Capture the cell that displays the provided text and extract its (X, Y) central coordinate. 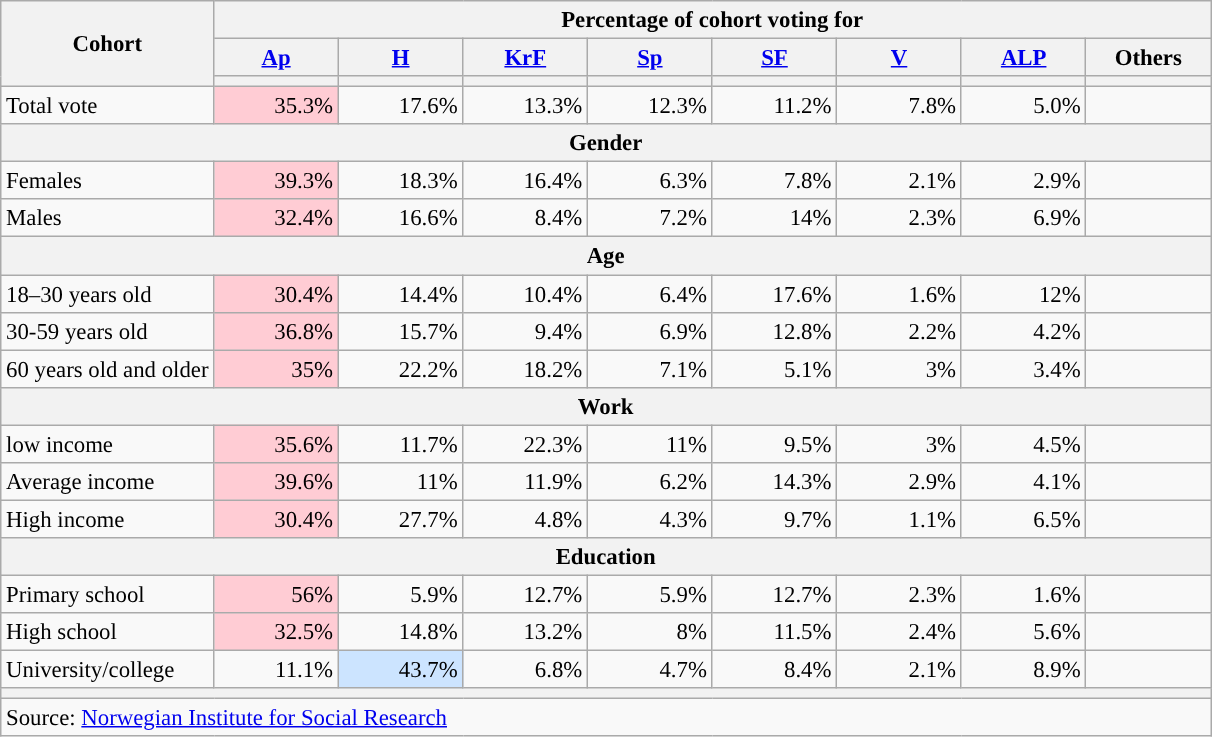
Females (108, 181)
V (900, 58)
6.8% (526, 670)
low income (108, 444)
6.5% (1024, 519)
9.4% (526, 331)
43.7% (400, 670)
High school (108, 632)
Source: Norwegian Institute for Social Research (606, 718)
14.3% (774, 482)
High income (108, 519)
4.5% (1024, 444)
18.3% (400, 181)
5.6% (1024, 632)
Cohort (108, 44)
Age (606, 256)
3.4% (1024, 369)
Ap (276, 58)
16.6% (400, 219)
35% (276, 369)
4.3% (650, 519)
14.8% (400, 632)
4.1% (1024, 482)
7.2% (650, 219)
27.7% (400, 519)
14.4% (400, 294)
39.3% (276, 181)
11.1% (276, 670)
56% (276, 594)
12.8% (774, 331)
Males (108, 219)
Education (606, 557)
8.9% (1024, 670)
39.6% (276, 482)
5.1% (774, 369)
2.2% (900, 331)
22.3% (526, 444)
Sp (650, 58)
Primary school (108, 594)
32.5% (276, 632)
12% (1024, 294)
35.6% (276, 444)
11.5% (774, 632)
7.1% (650, 369)
18–30 years old (108, 294)
ALP (1024, 58)
9.5% (774, 444)
Total vote (108, 106)
36.8% (276, 331)
14% (774, 219)
Average income (108, 482)
6.3% (650, 181)
SF (774, 58)
6.4% (650, 294)
11.7% (400, 444)
Percentage of cohort voting for (712, 20)
16.4% (526, 181)
10.4% (526, 294)
2.4% (900, 632)
30-59 years old (108, 331)
4.7% (650, 670)
University/college (108, 670)
Work (606, 406)
8% (650, 632)
KrF (526, 58)
11.9% (526, 482)
18.2% (526, 369)
13.2% (526, 632)
1.1% (900, 519)
4.2% (1024, 331)
22.2% (400, 369)
60 years old and older (108, 369)
H (400, 58)
12.3% (650, 106)
6.2% (650, 482)
15.7% (400, 331)
Gender (606, 143)
Others (1148, 58)
11.2% (774, 106)
4.8% (526, 519)
32.4% (276, 219)
13.3% (526, 106)
9.7% (774, 519)
5.0% (1024, 106)
35.3% (276, 106)
